Identify which cell holds the provided text, then report its [x, y] central coordinate. 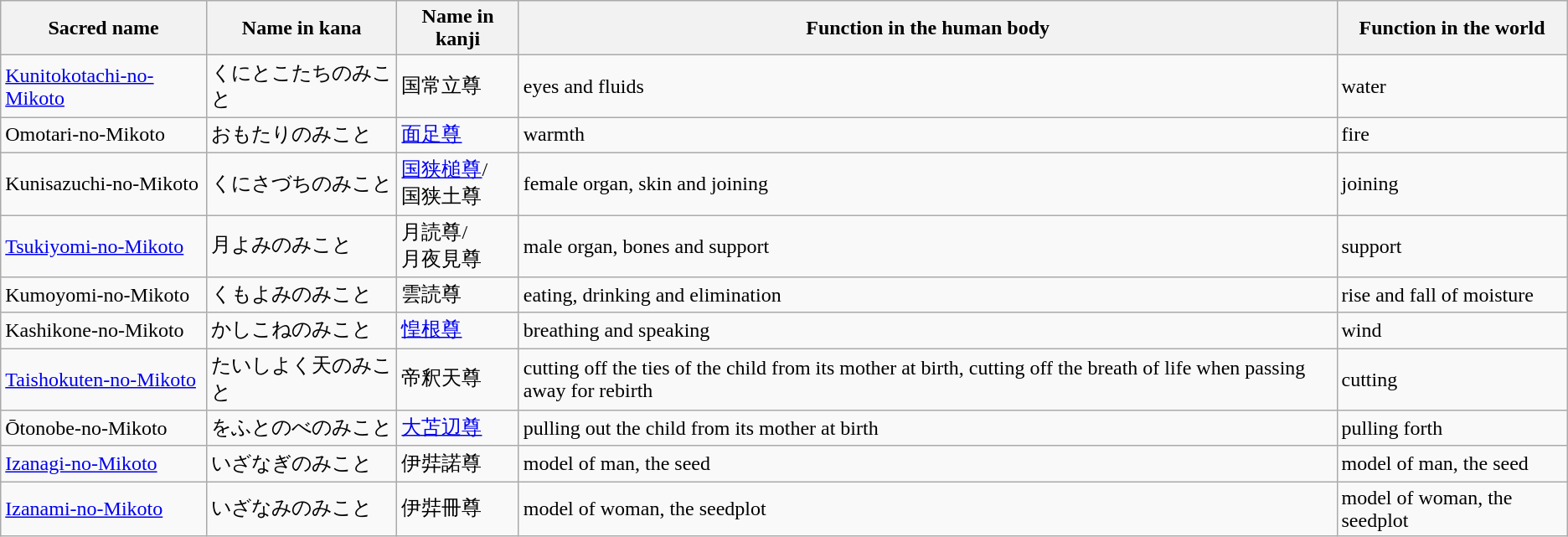
pulling forth [1452, 429]
たいしよく天のみこと [302, 380]
pulling out the child from its mother at birth [928, 429]
伊弉冊尊 [457, 509]
かしこねのみこと [302, 330]
伊弉諾尊 [457, 464]
water [1452, 86]
breathing and speaking [928, 330]
大苫辺尊 [457, 429]
fire [1452, 136]
Omotari-no-Mikoto [104, 136]
support [1452, 245]
Kunitokotachi-no-Mikoto [104, 86]
くにとこたちのみこと [302, 86]
月よみのみこと [302, 245]
くもよみのみこと [302, 295]
Izanagi-no-Mikoto [104, 464]
国狭槌尊/国狭土尊 [457, 183]
Izanami-no-Mikoto [104, 509]
Kashikone-no-Mikoto [104, 330]
Function in the human body [928, 28]
Name in kana [302, 28]
Taishokuten-no-Mikoto [104, 380]
cutting off the ties of the child from its mother at birth, cutting off the breath of life when passing away for rebirth [928, 380]
rise and fall of moisture [1452, 295]
female organ, skin and joining [928, 183]
帝釈天尊 [457, 380]
月読尊/月夜見尊 [457, 245]
eating, drinking and elimination [928, 295]
Tsukiyomi-no-Mikoto [104, 245]
Ōtonobe-no-Mikoto [104, 429]
Kunisazuchi-no-Mikoto [104, 183]
いざなぎのみこと [302, 464]
国常立尊 [457, 86]
cutting [1452, 380]
雲読尊 [457, 295]
Sacred name [104, 28]
warmth [928, 136]
をふとのべのみこと [302, 429]
eyes and fluids [928, 86]
Name in kanji [457, 28]
面足尊 [457, 136]
Kumoyomi-no-Mikoto [104, 295]
惶根尊 [457, 330]
wind [1452, 330]
いざなみのみこと [302, 509]
male organ, bones and support [928, 245]
おもたりのみこと [302, 136]
くにさづちのみこと [302, 183]
joining [1452, 183]
Function in the world [1452, 28]
